Return (x, y) of the center of cell containing provided text 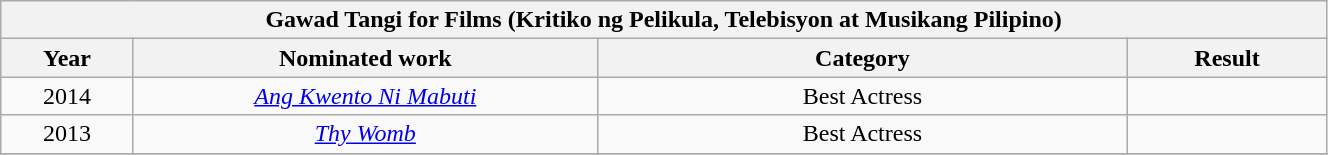
Thy Womb (365, 134)
2014 (68, 96)
Ang Kwento Ni Mabuti (365, 96)
Gawad Tangi for Films (Kritiko ng Pelikula, Telebisyon at Musikang Pilipino) (664, 20)
Category (862, 58)
2013 (68, 134)
Nominated work (365, 58)
Year (68, 58)
Result (1228, 58)
